Locate the cell with the specified text and output its (X, Y) center coordinate. 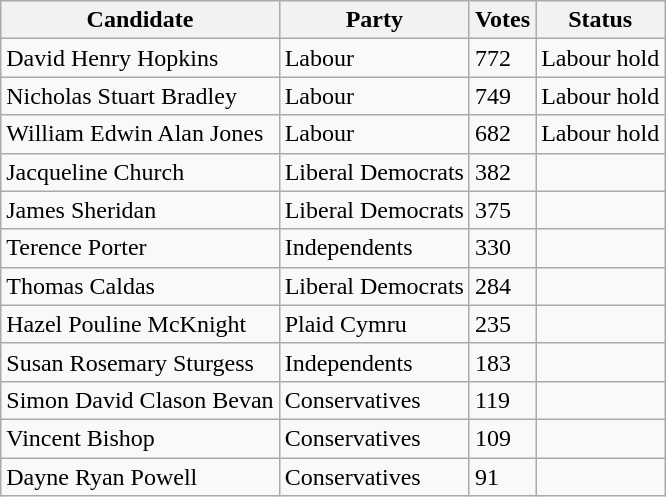
Party (374, 20)
Thomas Caldas (140, 286)
Susan Rosemary Sturgess (140, 362)
Vincent Bishop (140, 438)
109 (502, 438)
Terence Porter (140, 248)
382 (502, 172)
183 (502, 362)
682 (502, 134)
Nicholas Stuart Bradley (140, 96)
Plaid Cymru (374, 324)
Dayne Ryan Powell (140, 477)
Votes (502, 20)
284 (502, 286)
Simon David Clason Bevan (140, 400)
772 (502, 58)
Hazel Pouline McKnight (140, 324)
David Henry Hopkins (140, 58)
375 (502, 210)
91 (502, 477)
James Sheridan (140, 210)
William Edwin Alan Jones (140, 134)
Jacqueline Church (140, 172)
119 (502, 400)
330 (502, 248)
Status (600, 20)
Candidate (140, 20)
749 (502, 96)
235 (502, 324)
